Find where the given text appears and provide that cell's center as (X, Y) coordinate. 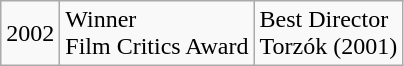
Best DirectorTorzók (2001) (328, 34)
WinnerFilm Critics Award (157, 34)
2002 (30, 34)
